From the cell containing the given text, extract its center point as [x, y] coordinate. 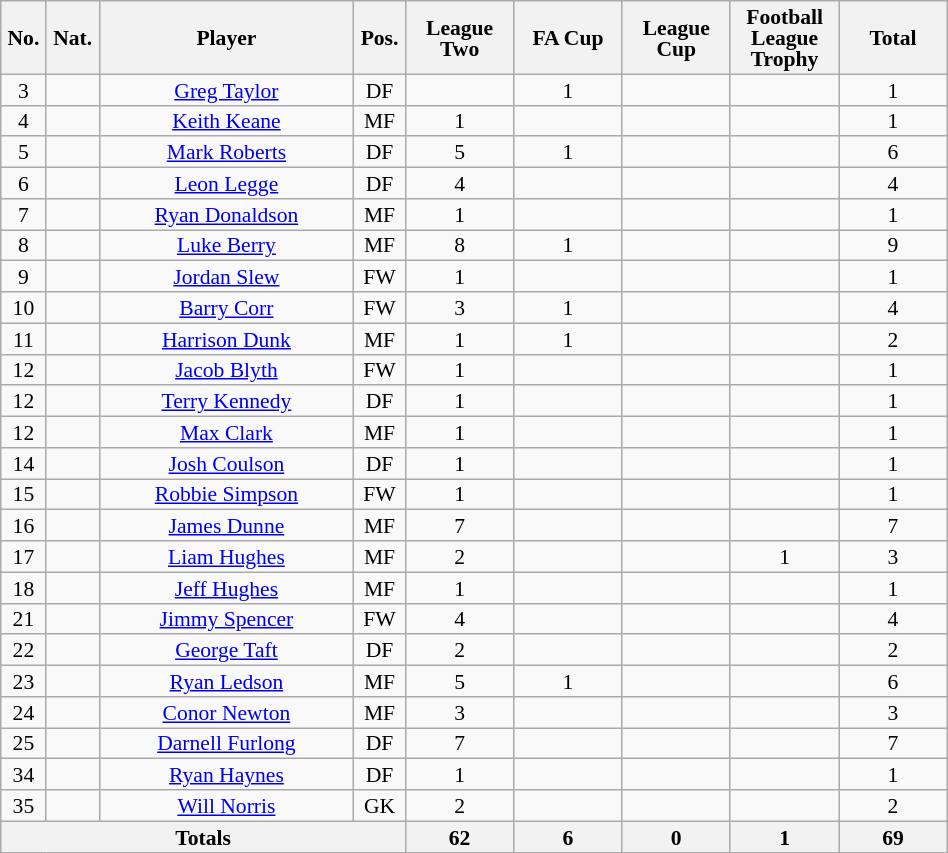
Terry Kennedy [226, 402]
Harrison Dunk [226, 338]
24 [24, 712]
Totals [204, 836]
James Dunne [226, 526]
Jordan Slew [226, 276]
14 [24, 464]
GK [380, 806]
Keith Keane [226, 120]
17 [24, 556]
League Cup [676, 38]
Conor Newton [226, 712]
Nat. [72, 38]
10 [24, 308]
Jeff Hughes [226, 588]
16 [24, 526]
Will Norris [226, 806]
23 [24, 682]
69 [893, 836]
62 [459, 836]
21 [24, 618]
Jimmy Spencer [226, 618]
Leon Legge [226, 184]
Pos. [380, 38]
Luke Berry [226, 246]
Mark Roberts [226, 152]
Jacob Blyth [226, 370]
Football League Trophy [784, 38]
George Taft [226, 650]
Darnell Furlong [226, 744]
22 [24, 650]
25 [24, 744]
34 [24, 774]
11 [24, 338]
Robbie Simpson [226, 494]
Greg Taylor [226, 90]
Ryan Ledson [226, 682]
Ryan Haynes [226, 774]
Liam Hughes [226, 556]
18 [24, 588]
0 [676, 836]
Player [226, 38]
15 [24, 494]
Total [893, 38]
No. [24, 38]
35 [24, 806]
Barry Corr [226, 308]
Max Clark [226, 432]
League Two [459, 38]
Josh Coulson [226, 464]
Ryan Donaldson [226, 214]
FA Cup [568, 38]
